Scan for the cell matching the given text and deliver its (x, y) coordinate at center. 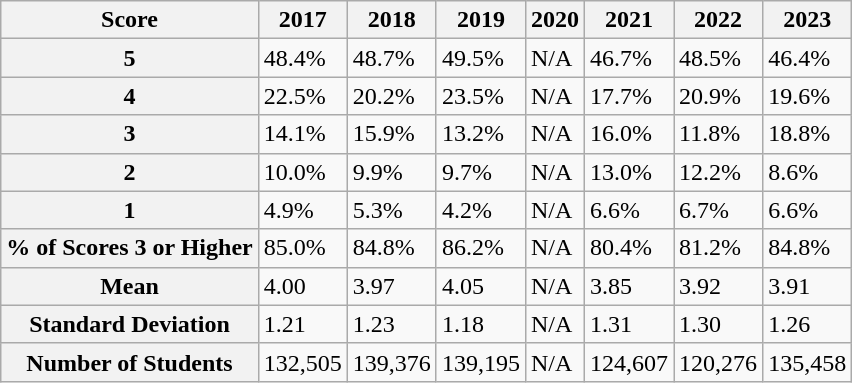
46.7% (628, 58)
Standard Deviation (130, 324)
1.26 (808, 324)
2020 (554, 20)
Score (130, 20)
10.0% (302, 172)
13.2% (480, 134)
2023 (808, 20)
4.05 (480, 286)
13.0% (628, 172)
139,195 (480, 362)
85.0% (302, 248)
22.5% (302, 96)
9.9% (392, 172)
9.7% (480, 172)
124,607 (628, 362)
48.4% (302, 58)
2 (130, 172)
17.7% (628, 96)
49.5% (480, 58)
12.2% (718, 172)
19.6% (808, 96)
1 (130, 210)
4 (130, 96)
132,505 (302, 362)
6.7% (718, 210)
81.2% (718, 248)
4.9% (302, 210)
46.4% (808, 58)
3.91 (808, 286)
18.8% (808, 134)
120,276 (718, 362)
11.8% (718, 134)
2018 (392, 20)
5 (130, 58)
15.9% (392, 134)
20.2% (392, 96)
1.18 (480, 324)
Number of Students (130, 362)
1.31 (628, 324)
3.97 (392, 286)
3 (130, 134)
4.2% (480, 210)
86.2% (480, 248)
1.23 (392, 324)
2019 (480, 20)
1.30 (718, 324)
14.1% (302, 134)
23.5% (480, 96)
48.5% (718, 58)
16.0% (628, 134)
1.21 (302, 324)
20.9% (718, 96)
2021 (628, 20)
3.92 (718, 286)
3.85 (628, 286)
5.3% (392, 210)
4.00 (302, 286)
Mean (130, 286)
2017 (302, 20)
% of Scores 3 or Higher (130, 248)
48.7% (392, 58)
80.4% (628, 248)
8.6% (808, 172)
139,376 (392, 362)
2022 (718, 20)
135,458 (808, 362)
